Detect which cell encompasses the target text, then output its [X, Y] center coordinate. 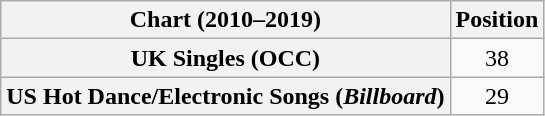
38 [497, 58]
UK Singles (OCC) [226, 58]
29 [497, 96]
Position [497, 20]
US Hot Dance/Electronic Songs (Billboard) [226, 96]
Chart (2010–2019) [226, 20]
